Pinpoint the cell where the given text exists, returning its [x, y] midpoint coordinate. 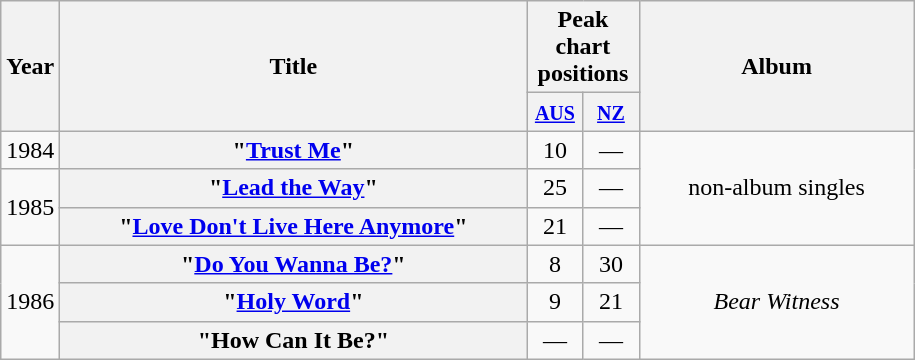
1984 [30, 150]
8 [555, 264]
NZ [611, 112]
"Trust Me" [294, 150]
10 [555, 150]
"How Can It Be?" [294, 340]
Bear Witness [776, 302]
non-album singles [776, 188]
"Lead the Way" [294, 188]
Year [30, 66]
"Love Don't Live Here Anymore" [294, 226]
25 [555, 188]
AUS [555, 112]
Album [776, 66]
9 [555, 302]
"Holy Word" [294, 302]
30 [611, 264]
1985 [30, 207]
Title [294, 66]
"Do You Wanna Be?" [294, 264]
1986 [30, 302]
Peak chart positions [583, 47]
